Search for the cell housing the specified text and yield its [X, Y] center coordinate. 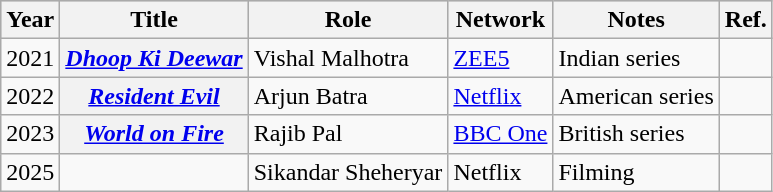
American series [636, 96]
Arjun Batra [348, 96]
Network [500, 20]
Indian series [636, 58]
Role [348, 20]
World on Fire [154, 134]
Resident Evil [154, 96]
Year [30, 20]
Vishal Malhotra [348, 58]
2025 [30, 172]
2022 [30, 96]
Sikandar Sheheryar [348, 172]
Filming [636, 172]
2021 [30, 58]
Ref. [746, 20]
Notes [636, 20]
2023 [30, 134]
British series [636, 134]
Dhoop Ki Deewar [154, 58]
BBC One [500, 134]
Rajib Pal [348, 134]
Title [154, 20]
ZEE5 [500, 58]
